Detect which cell encompasses the target text, then output its (x, y) center coordinate. 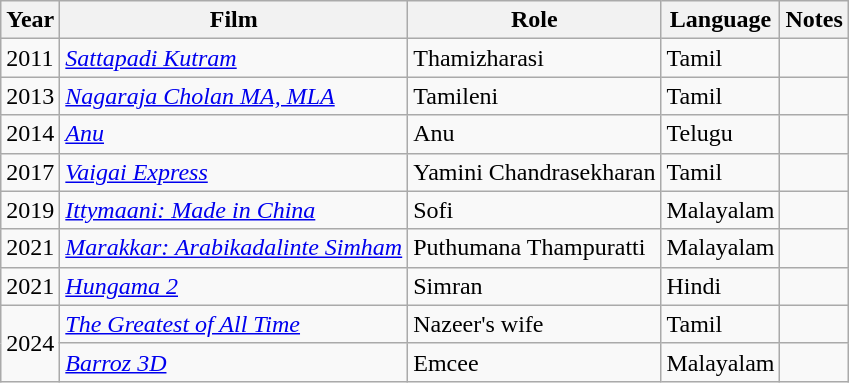
2017 (30, 172)
Simran (534, 286)
Tamileni (534, 96)
2019 (30, 210)
Marakkar: Arabikadalinte Simham (234, 248)
Emcee (534, 362)
Film (234, 20)
Yamini Chandrasekharan (534, 172)
2024 (30, 343)
Nazeer's wife (534, 324)
Sattapadi Kutram (234, 58)
Notes (814, 20)
Role (534, 20)
Sofi (534, 210)
Vaigai Express (234, 172)
Year (30, 20)
Hindi (720, 286)
2014 (30, 134)
The Greatest of All Time (234, 324)
Ittymaani: Made in China (234, 210)
Language (720, 20)
Hungama 2 (234, 286)
Puthumana Thampuratti (534, 248)
Telugu (720, 134)
Nagaraja Cholan MA, MLA (234, 96)
2013 (30, 96)
Thamizharasi (534, 58)
2011 (30, 58)
Barroz 3D (234, 362)
